Determine the [X, Y] coordinate at the center of the cell enclosing the given text.  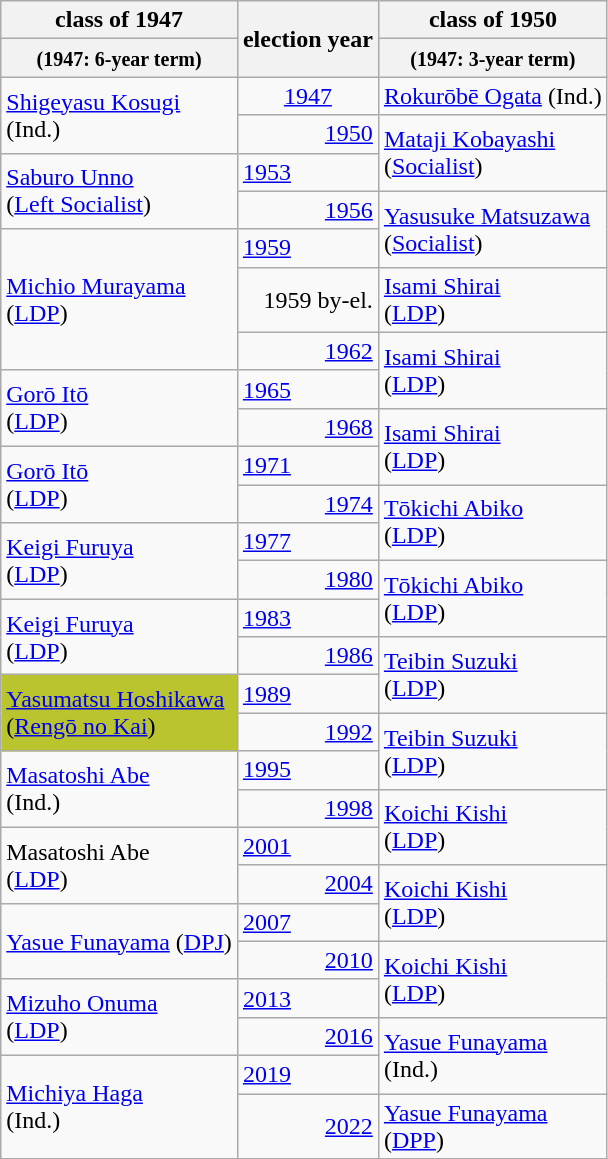
2022 [308, 1126]
Yasue Funayama(Ind.) [492, 1055]
Yasue Funayama (DPJ) [120, 941]
Rokurōbē Ogata (Ind.) [492, 96]
1971 [308, 465]
2001 [308, 846]
Yasue Funayama(DPP) [492, 1126]
Yasumatsu Hoshikawa(Rengō no Kai) [120, 713]
1995 [308, 770]
class of 1947 [120, 20]
1986 [308, 656]
1983 [308, 618]
1968 [308, 427]
1965 [308, 389]
Yasusuke Matsuzawa(Socialist) [492, 229]
1998 [308, 808]
class of 1950 [492, 20]
1959 [308, 248]
1950 [308, 134]
(1947: 3-year term) [492, 58]
2016 [308, 1036]
1974 [308, 503]
Saburo Unno(Left Socialist) [120, 191]
2007 [308, 922]
Masatoshi Abe(LDP) [120, 865]
1953 [308, 172]
Shigeyasu Kosugi(Ind.) [120, 115]
1980 [308, 580]
2019 [308, 1074]
Mataji Kobayashi(Socialist) [492, 153]
Mizuho Onuma(LDP) [120, 1017]
1959 by-el. [308, 300]
Michio Murayama(LDP) [120, 300]
1956 [308, 210]
election year [308, 39]
Michiya Haga(Ind.) [120, 1106]
1977 [308, 542]
1992 [308, 732]
(1947: 6-year term) [120, 58]
1989 [308, 694]
1962 [308, 351]
2004 [308, 884]
1947 [308, 96]
Masatoshi Abe(Ind.) [120, 789]
2010 [308, 960]
2013 [308, 998]
